Identify which cell holds the provided text, then report its (x, y) central coordinate. 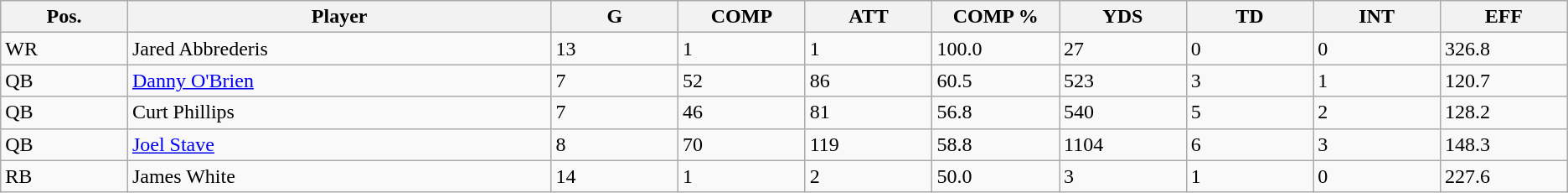
50.0 (996, 176)
128.2 (1504, 112)
81 (869, 112)
ATT (869, 17)
148.3 (1504, 144)
56.8 (996, 112)
227.6 (1504, 176)
6 (1250, 144)
Player (339, 17)
8 (615, 144)
WR (64, 49)
James White (339, 176)
COMP (742, 17)
G (615, 17)
13 (615, 49)
Jared Abbrederis (339, 49)
TD (1250, 17)
YDS (1122, 17)
14 (615, 176)
EFF (1504, 17)
120.7 (1504, 81)
326.8 (1504, 49)
5 (1250, 112)
Danny O'Brien (339, 81)
1104 (1122, 144)
INT (1377, 17)
Pos. (64, 17)
60.5 (996, 81)
86 (869, 81)
523 (1122, 81)
100.0 (996, 49)
27 (1122, 49)
52 (742, 81)
540 (1122, 112)
Curt Phillips (339, 112)
46 (742, 112)
COMP % (996, 17)
58.8 (996, 144)
119 (869, 144)
RB (64, 176)
70 (742, 144)
Joel Stave (339, 144)
